Output the [x, y] coordinate of the center of the cell containing the given text.  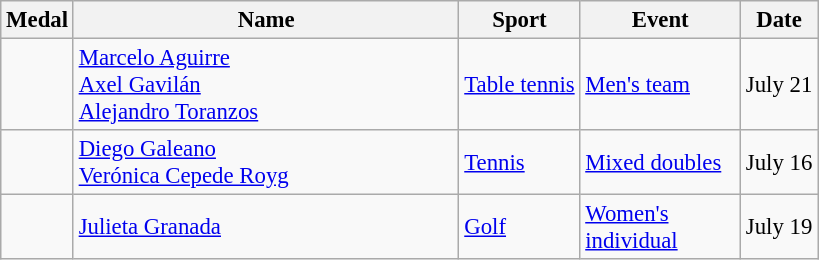
Men's team [660, 85]
July 16 [780, 162]
Medal [38, 20]
Marcelo AguirreAxel GavilánAlejandro Toranzos [266, 85]
Mixed doubles [660, 162]
Name [266, 20]
July 21 [780, 85]
Diego GaleanoVerónica Cepede Royg [266, 162]
Table tennis [520, 85]
Women's individual [660, 228]
Sport [520, 20]
Julieta Granada [266, 228]
Event [660, 20]
Tennis [520, 162]
July 19 [780, 228]
Date [780, 20]
Golf [520, 228]
